Detect which cell encompasses the target text, then output its [x, y] center coordinate. 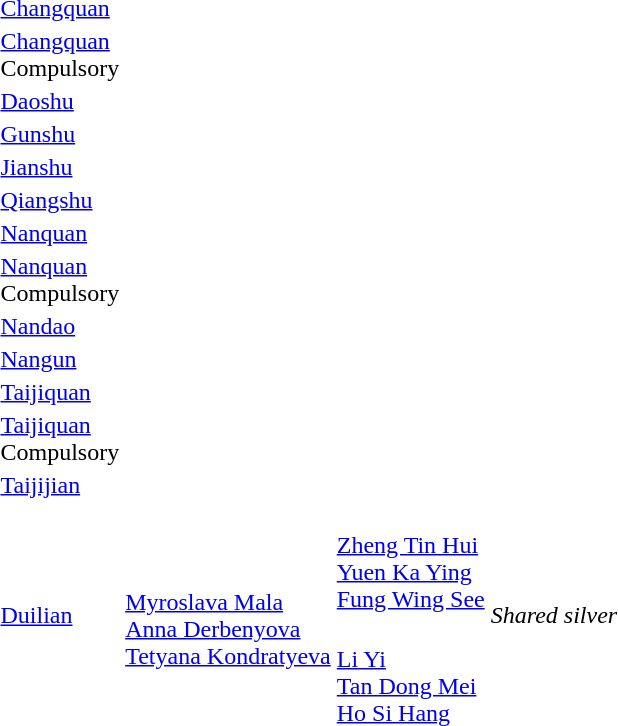
Zheng Tin HuiYuen Ka YingFung Wing See [410, 558]
